Search for the cell housing the specified text and yield its [X, Y] center coordinate. 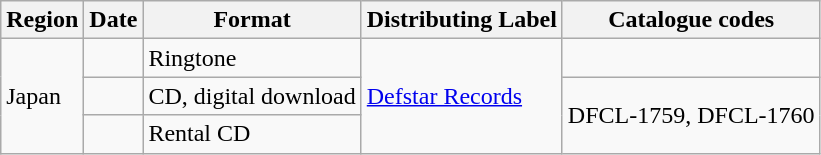
Ringtone [252, 58]
Distributing Label [462, 20]
Catalogue codes [691, 20]
Defstar Records [462, 96]
CD, digital download [252, 96]
DFCL-1759, DFCL-1760 [691, 115]
Date [114, 20]
Japan [42, 96]
Rental CD [252, 134]
Region [42, 20]
Format [252, 20]
